Return the [X, Y] coordinate for the center point of the cell that contains the specified text.  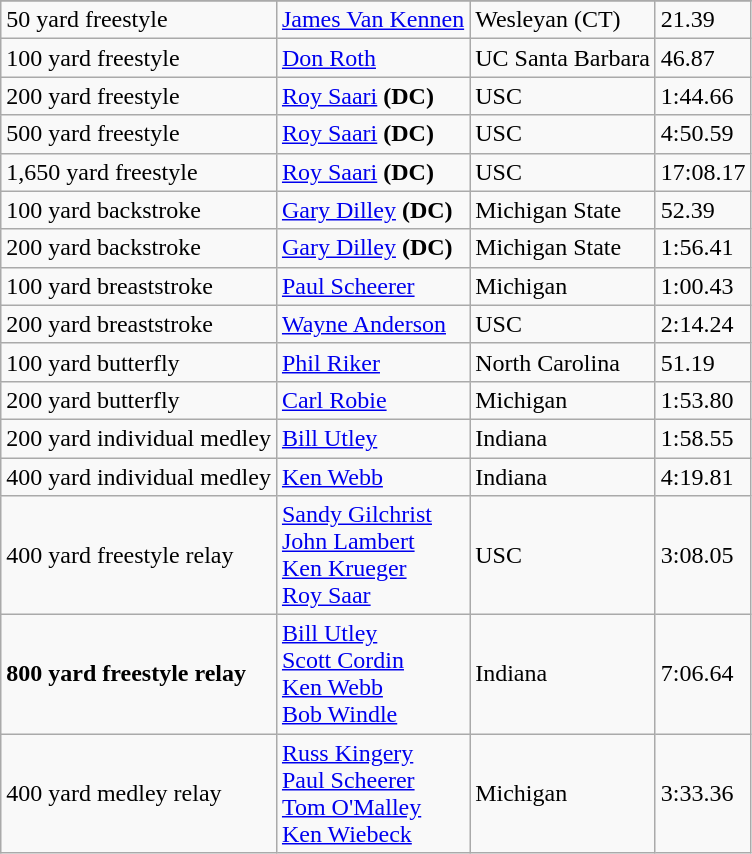
1,650 yard freestyle [139, 172]
400 yard freestyle relay [139, 556]
17:08.17 [703, 172]
Carl Robie [372, 400]
Russ KingeryPaul ScheererTom O'MalleyKen Wiebeck [372, 794]
Sandy GilchristJohn LambertKen KruegerRoy Saar [372, 556]
500 yard freestyle [139, 134]
200 yard individual medley [139, 438]
Bill UtleyScott CordinKen Webb Bob Windle [372, 674]
46.87 [703, 58]
200 yard backstroke [139, 248]
100 yard freestyle [139, 58]
1:58.55 [703, 438]
200 yard breaststroke [139, 324]
200 yard freestyle [139, 96]
North Carolina [563, 362]
21.39 [703, 20]
1:53.80 [703, 400]
7:06.64 [703, 674]
1:00.43 [703, 286]
3:33.36 [703, 794]
200 yard butterfly [139, 400]
Wayne Anderson [372, 324]
4:50.59 [703, 134]
2:14.24 [703, 324]
Paul Scheerer [372, 286]
100 yard breaststroke [139, 286]
James Van Kennen [372, 20]
800 yard freestyle relay [139, 674]
1:56.41 [703, 248]
Don Roth [372, 58]
UC Santa Barbara [563, 58]
Wesleyan (CT) [563, 20]
50 yard freestyle [139, 20]
Ken Webb [372, 477]
4:19.81 [703, 477]
3:08.05 [703, 556]
400 yard individual medley [139, 477]
100 yard butterfly [139, 362]
52.39 [703, 210]
100 yard backstroke [139, 210]
Bill Utley [372, 438]
Phil Riker [372, 362]
51.19 [703, 362]
400 yard medley relay [139, 794]
1:44.66 [703, 96]
